Find where the given text appears and provide that cell's center as [x, y] coordinate. 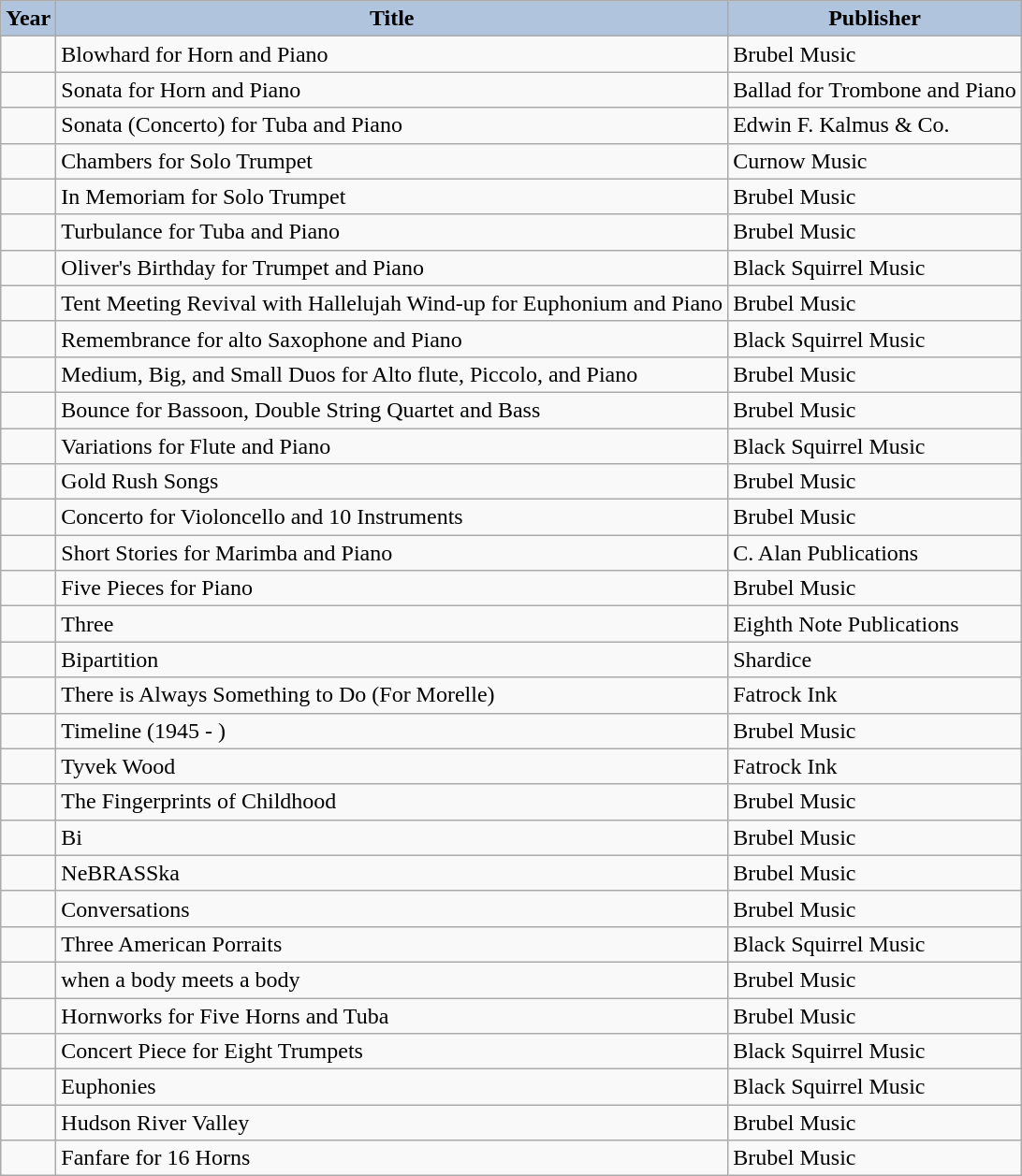
Euphonies [392, 1087]
Sonata for Horn and Piano [392, 90]
Edwin F. Kalmus & Co. [875, 125]
Concert Piece for Eight Trumpets [392, 1052]
C. Alan Publications [875, 553]
Variations for Flute and Piano [392, 446]
In Memoriam for Solo Trumpet [392, 196]
Conversations [392, 908]
Timeline (1945 - ) [392, 731]
Short Stories for Marimba and Piano [392, 553]
when a body meets a body [392, 980]
Tyvek Wood [392, 766]
NeBRASSka [392, 873]
Bipartition [392, 660]
Three American Porraits [392, 944]
Remembrance for alto Saxophone and Piano [392, 339]
Turbulance for Tuba and Piano [392, 232]
Sonata (Concerto) for Tuba and Piano [392, 125]
Hudson River Valley [392, 1123]
Curnow Music [875, 161]
Fanfare for 16 Horns [392, 1158]
Publisher [875, 19]
Chambers for Solo Trumpet [392, 161]
Five Pieces for Piano [392, 588]
Medium, Big, and Small Duos for Alto flute, Piccolo, and Piano [392, 374]
Year [28, 19]
Eighth Note Publications [875, 624]
Concerto for Violoncello and 10 Instruments [392, 517]
Bi [392, 837]
Title [392, 19]
Hornworks for Five Horns and Tuba [392, 1015]
There is Always Something to Do (For Morelle) [392, 695]
Gold Rush Songs [392, 482]
The Fingerprints of Childhood [392, 802]
Shardice [875, 660]
Three [392, 624]
Oliver's Birthday for Trumpet and Piano [392, 268]
Tent Meeting Revival with Hallelujah Wind-up for Euphonium and Piano [392, 303]
Bounce for Bassoon, Double String Quartet and Bass [392, 410]
Ballad for Trombone and Piano [875, 90]
Blowhard for Horn and Piano [392, 54]
